Return the [X, Y] coordinate for the center point of the cell that contains the specified text.  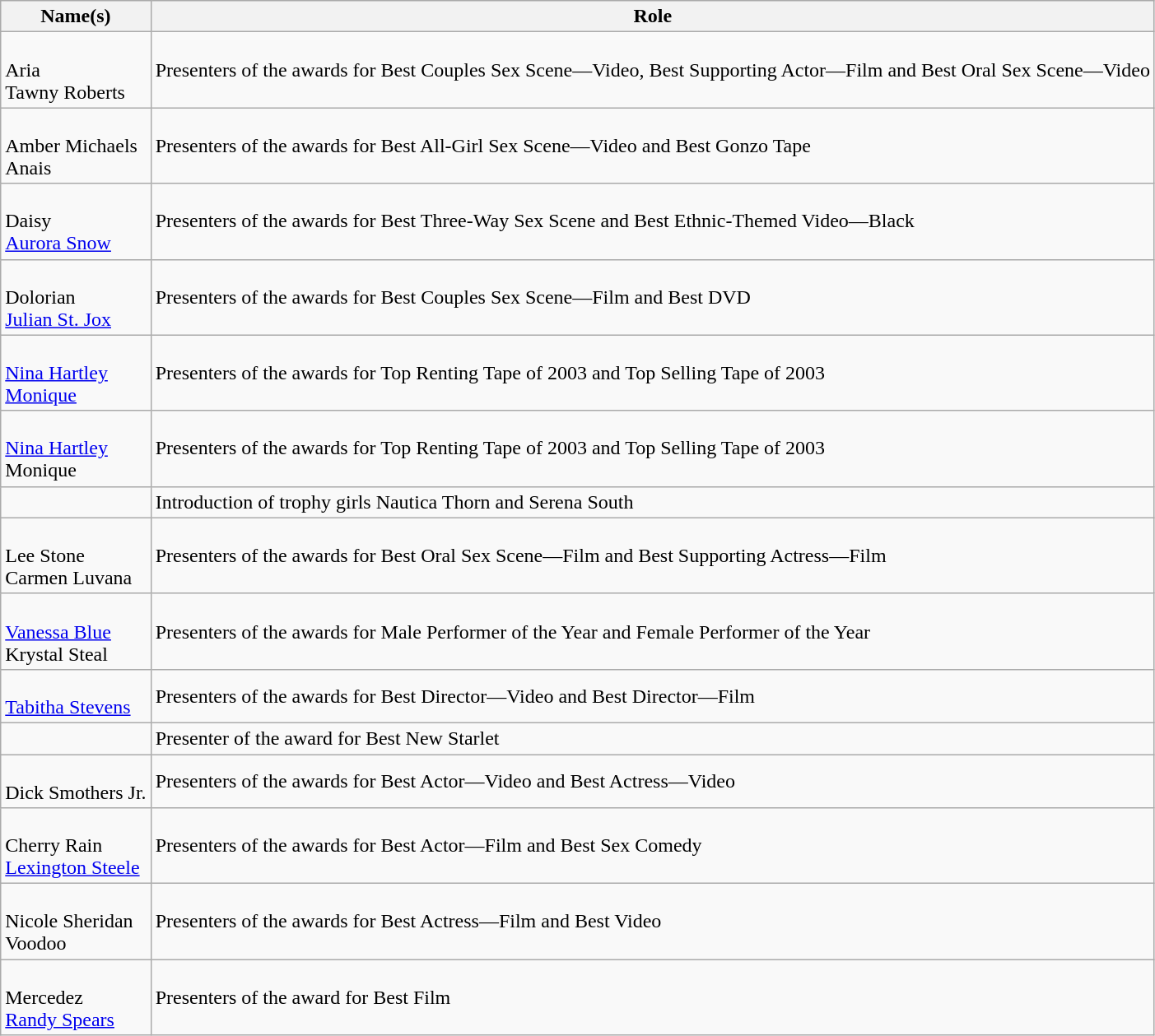
Presenters of the awards for Best Actress—Film and Best Video [652, 922]
DaisyAurora Snow [76, 221]
Presenters of the awards for Best Couples Sex Scene—Video, Best Supporting Actor—Film and Best Oral Sex Scene—Video [652, 70]
Nicole SheridanVoodoo [76, 922]
Presenters of the award for Best Film [652, 997]
Introduction of trophy girls Nautica Thorn and Serena South [652, 502]
Role [652, 16]
Presenters of the awards for Best Oral Sex Scene—Film and Best Supporting Actress—Film [652, 555]
Vanessa BlueKrystal Steal [76, 631]
Presenters of the awards for Best Actor—Video and Best Actress—Video [652, 780]
Presenters of the awards for Best Actor—Film and Best Sex Comedy [652, 846]
MercedezRandy Spears [76, 997]
Presenters of the awards for Male Performer of the Year and Female Performer of the Year [652, 631]
Presenters of the awards for Best Director—Video and Best Director—Film [652, 696]
Dick Smothers Jr. [76, 780]
Cherry RainLexington Steele [76, 846]
DolorianJulian St. Jox [76, 297]
Presenter of the award for Best New Starlet [652, 738]
Presenters of the awards for Best Three-Way Sex Scene and Best Ethnic-Themed Video—Black [652, 221]
Tabitha Stevens [76, 696]
AriaTawny Roberts [76, 70]
Presenters of the awards for Best Couples Sex Scene—Film and Best DVD [652, 297]
Lee StoneCarmen Luvana [76, 555]
Presenters of the awards for Best All-Girl Sex Scene—Video and Best Gonzo Tape [652, 146]
Amber MichaelsAnais [76, 146]
Name(s) [76, 16]
